Detect which cell encompasses the target text, then output its [X, Y] center coordinate. 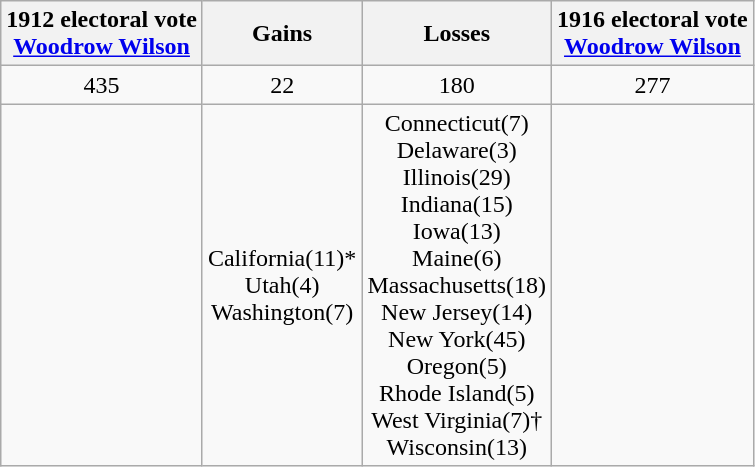
1916 electoral voteWoodrow Wilson [653, 34]
435 [102, 85]
California(11)*Utah(4)Washington(7) [282, 285]
Gains [282, 34]
22 [282, 85]
1912 electoral voteWoodrow Wilson [102, 34]
180 [457, 85]
277 [653, 85]
Losses [457, 34]
